Scan for the cell matching the given text and deliver its (X, Y) coordinate at center. 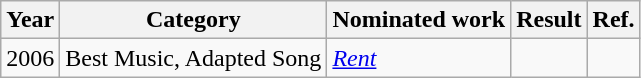
Rent (419, 58)
Ref. (614, 20)
Nominated work (419, 20)
Best Music, Adapted Song (194, 58)
2006 (30, 58)
Year (30, 20)
Result (549, 20)
Category (194, 20)
